Pinpoint the cell where the given text exists, returning its (x, y) midpoint coordinate. 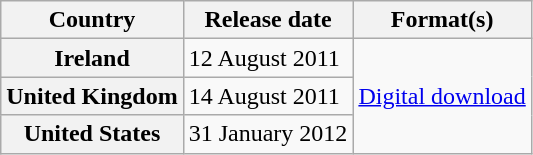
Ireland (92, 58)
14 August 2011 (268, 96)
Format(s) (442, 20)
United States (92, 134)
31 January 2012 (268, 134)
Release date (268, 20)
Digital download (442, 96)
Country (92, 20)
United Kingdom (92, 96)
12 August 2011 (268, 58)
